Pinpoint the cell where the given text exists, returning its (X, Y) midpoint coordinate. 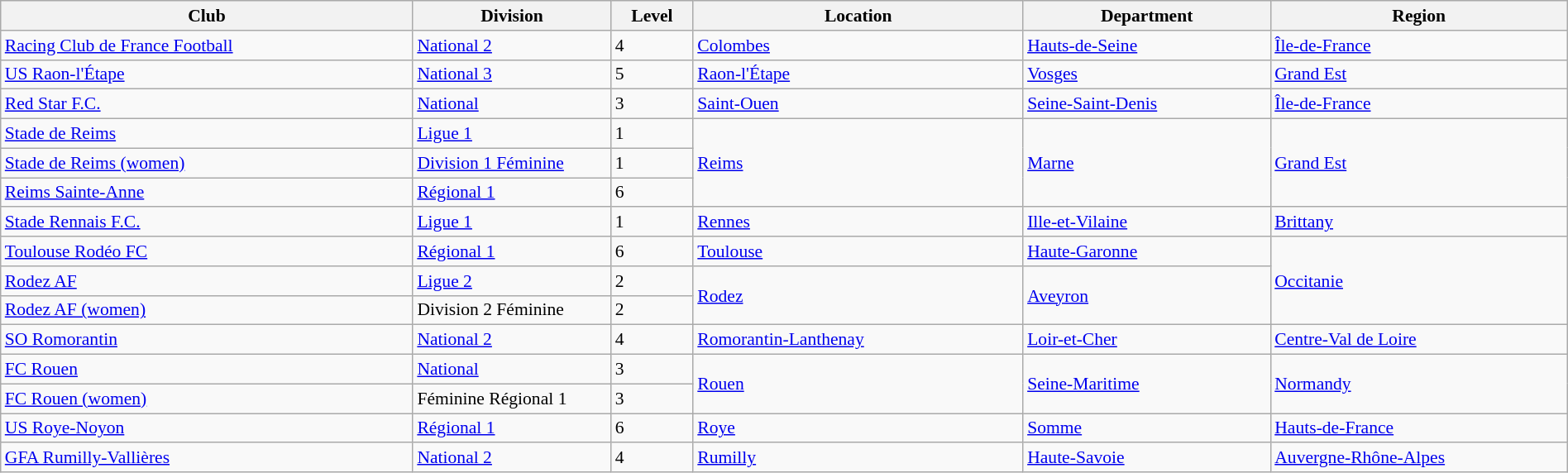
Reims Sainte-Anne (207, 193)
National 3 (511, 74)
Toulouse Rodéo FC (207, 251)
Vosges (1146, 74)
Rodez AF (women) (207, 310)
Reims (858, 164)
Seine-Saint-Denis (1146, 104)
5 (653, 74)
Division 2 Féminine (511, 310)
Roye (858, 428)
Rennes (858, 222)
FC Rouen (women) (207, 399)
Marne (1146, 164)
Colombes (858, 45)
Level (653, 16)
Toulouse (858, 251)
Department (1146, 16)
Rouen (858, 384)
Haute-Garonne (1146, 251)
Rodez AF (207, 281)
Normandy (1419, 384)
Haute-Savoie (1146, 458)
Centre-Val de Loire (1419, 340)
Location (858, 16)
Racing Club de France Football (207, 45)
Hauts-de-France (1419, 428)
Saint-Ouen (858, 104)
Region (1419, 16)
Red Star F.C. (207, 104)
Brittany (1419, 222)
Loir-et-Cher (1146, 340)
Seine-Maritime (1146, 384)
US Roye-Noyon (207, 428)
Stade de Reims (207, 134)
Rumilly (858, 458)
Ille-et-Vilaine (1146, 222)
Romorantin-Lanthenay (858, 340)
Ligue 2 (511, 281)
Occitanie (1419, 281)
Stade de Reims (women) (207, 163)
Club (207, 16)
Hauts-de-Seine (1146, 45)
Somme (1146, 428)
Stade Rennais F.C. (207, 222)
SO Romorantin (207, 340)
FC Rouen (207, 370)
GFA Rumilly-Vallières (207, 458)
Raon-l'Étape (858, 74)
Auvergne-Rhône-Alpes (1419, 458)
Féminine Régional 1 (511, 399)
US Raon-l'Étape (207, 74)
Division 1 Féminine (511, 163)
Division (511, 16)
Aveyron (1146, 296)
Rodez (858, 296)
